Return (X, Y) of the center of cell containing provided text 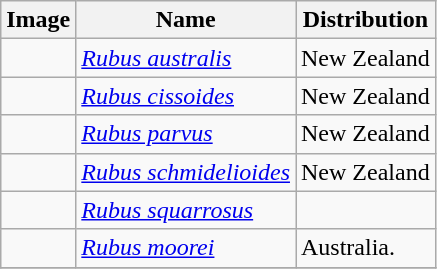
Rubus parvus (186, 134)
Rubus cissoides (186, 96)
Distribution (366, 20)
Image (38, 20)
Rubus squarrosus (186, 210)
Rubus australis (186, 58)
Rubus schmidelioides (186, 172)
Name (186, 20)
Australia. (366, 248)
Rubus moorei (186, 248)
